Scan for the cell matching the given text and deliver its (X, Y) coordinate at center. 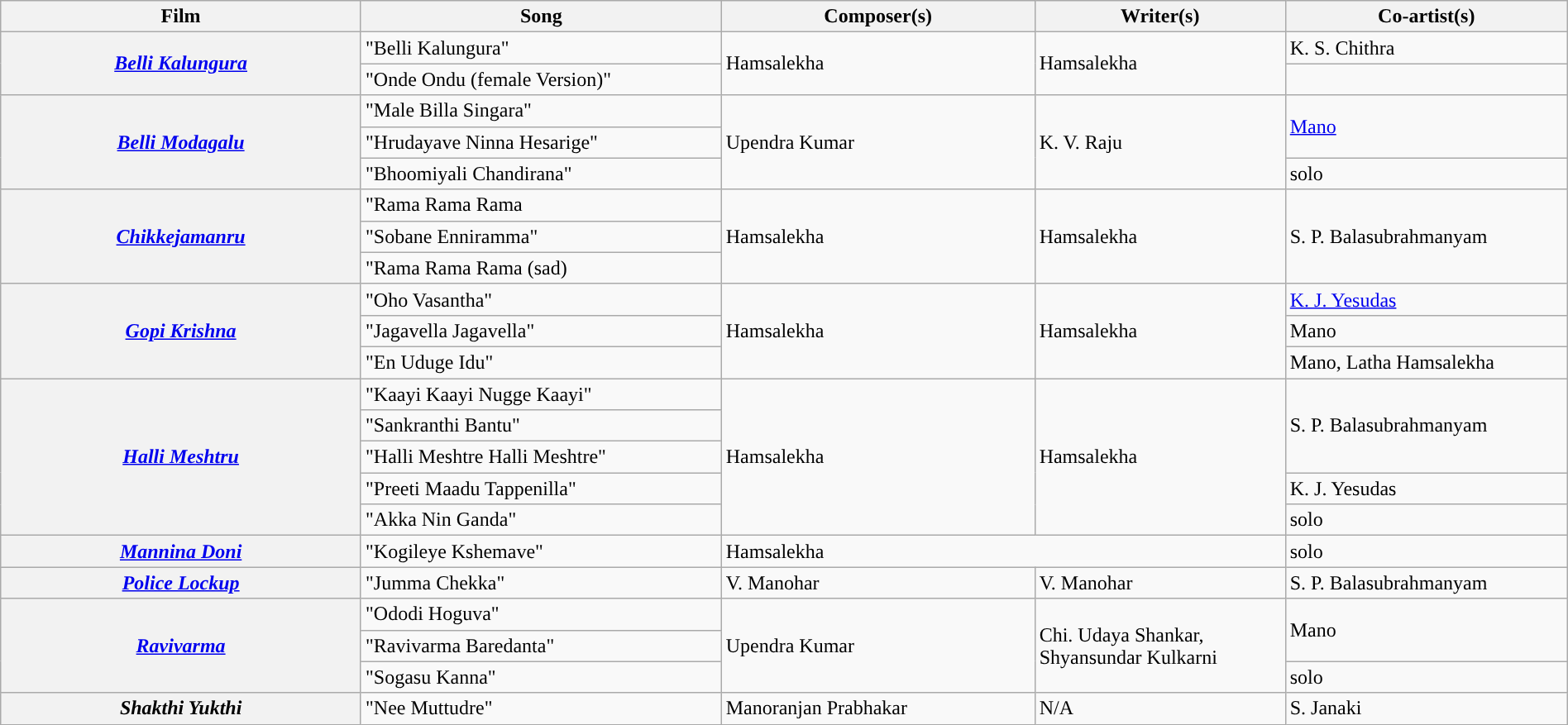
Co-artist(s) (1426, 17)
Ravivarma (181, 646)
"Sogasu Kanna" (541, 677)
N/A (1159, 708)
"Rama Rama Rama (sad) (541, 268)
"Rama Rama Rama (541, 205)
"Hrudayave Ninna Hesarige" (541, 142)
Writer(s) (1159, 17)
"Sobane Enniramma" (541, 236)
Song (541, 17)
Chi. Udaya Shankar, Shyansundar Kulkarni (1159, 646)
"Kaayi Kaayi Nugge Kaayi" (541, 394)
"Bhoomiyali Chandirana" (541, 174)
K. S. Chithra (1426, 48)
"Halli Meshtre Halli Meshtre" (541, 457)
K. V. Raju (1159, 142)
"Nee Muttudre" (541, 708)
Manoranjan Prabhakar (878, 708)
Mano, Latha Hamsalekha (1426, 362)
"En Uduge Idu" (541, 362)
"Male Billa Singara" (541, 111)
"Oho Vasantha" (541, 299)
Belli Kalungura (181, 64)
Shakthi Yukthi (181, 708)
"Kogileye Kshemave" (541, 551)
"Ododi Hoguva" (541, 614)
"Jumma Chekka" (541, 583)
S. Janaki (1426, 708)
"Ravivarma Baredanta" (541, 646)
"Belli Kalungura" (541, 48)
Halli Meshtru (181, 457)
Chikkejamanru (181, 236)
"Akka Nin Ganda" (541, 520)
Gopi Krishna (181, 331)
"Onde Ondu (female Version)" (541, 79)
Composer(s) (878, 17)
"Sankranthi Bantu" (541, 426)
Police Lockup (181, 583)
"Jagavella Jagavella" (541, 331)
"Preeti Maadu Tappenilla" (541, 489)
Mannina Doni (181, 551)
Film (181, 17)
Belli Modagalu (181, 142)
